Search for the cell housing the specified text and yield its (x, y) center coordinate. 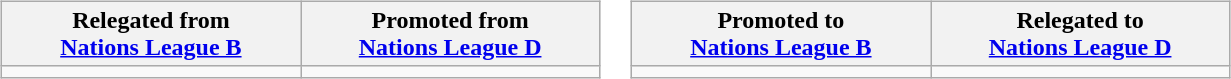
Promoted toNations League B (780, 34)
Relegated toNations League D (1080, 34)
Promoted fromNations League D (450, 34)
Relegated fromNations League B (150, 34)
